Return [X, Y] of the center of cell containing provided text 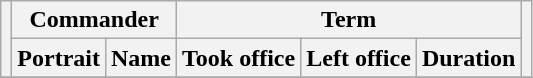
Commander [94, 20]
Duration [468, 58]
Term [349, 20]
Left office [359, 58]
Portrait [59, 58]
Took office [239, 58]
Name [140, 58]
